Determine the (X, Y) coordinate at the center of the cell enclosing the given text.  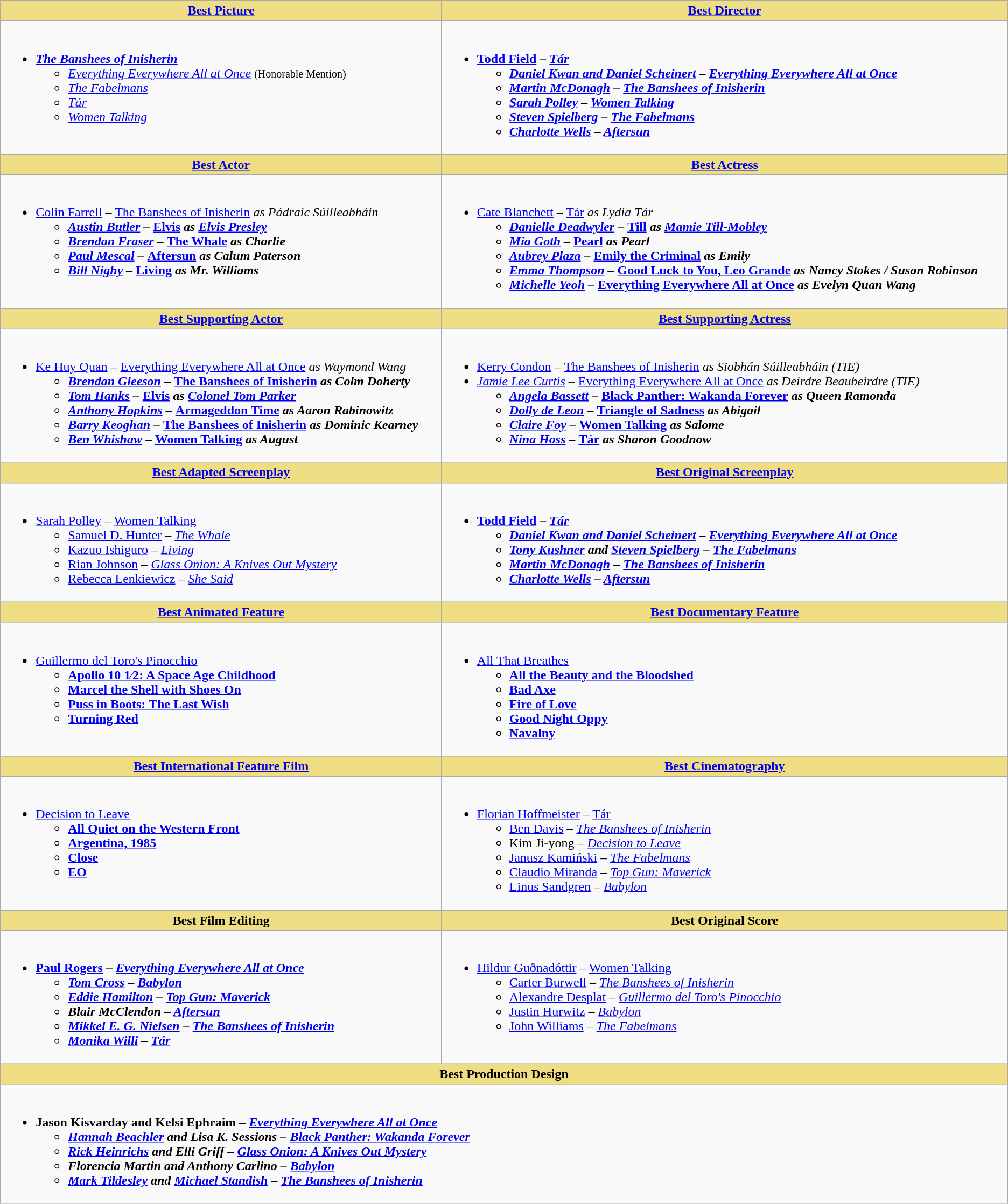
Best Original Score (725, 920)
Best Production Design (504, 1074)
Best Animated Feature (221, 612)
Best Actress (725, 165)
Best Film Editing (221, 920)
Best Actor (221, 165)
Best Director (725, 11)
Best International Feature Film (221, 766)
Best Cinematography (725, 766)
Best Documentary Feature (725, 612)
All That BreathesAll the Beauty and the BloodshedBad AxeFire of LoveGood Night OppyNavalny (725, 689)
The Banshees of InisherinEverything Everywhere All at Once (Honorable Mention)The FabelmansTárWomen Talking (221, 88)
Best Adapted Screenplay (221, 473)
Decision to LeaveAll Quiet on the Western FrontArgentina, 1985CloseEO (221, 843)
Best Picture (221, 11)
Best Supporting Actor (221, 319)
Best Supporting Actress (725, 319)
Best Original Screenplay (725, 473)
Guillermo del Toro's PinocchioApollo 10 1⁄2: A Space Age ChildhoodMarcel the Shell with Shoes OnPuss in Boots: The Last WishTurning Red (221, 689)
